Return the [x, y] coordinate for the center point of the cell that contains the specified text.  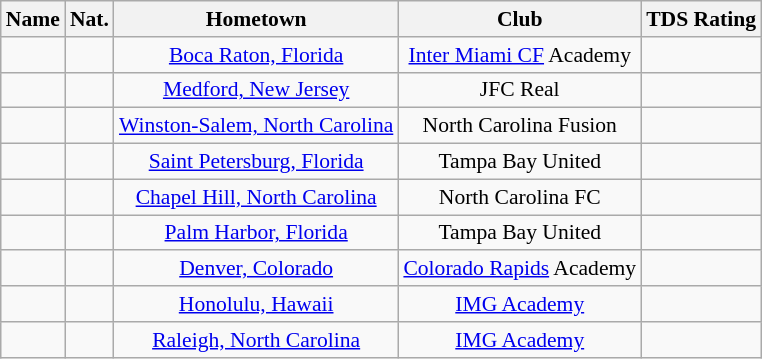
Palm Harbor, Florida [256, 233]
Winston-Salem, North Carolina [256, 126]
Nat. [90, 19]
JFC Real [520, 90]
Denver, Colorado [256, 269]
Colorado Rapids Academy [520, 269]
Raleigh, North Carolina [256, 340]
Hometown [256, 19]
Inter Miami CF Academy [520, 55]
TDS Rating [701, 19]
Medford, New Jersey [256, 90]
Saint Petersburg, Florida [256, 162]
North Carolina FC [520, 197]
North Carolina Fusion [520, 126]
Boca Raton, Florida [256, 55]
Chapel Hill, North Carolina [256, 197]
Honolulu, Hawaii [256, 304]
Club [520, 19]
Name [33, 19]
